Identify which cell holds the provided text, then report its [X, Y] central coordinate. 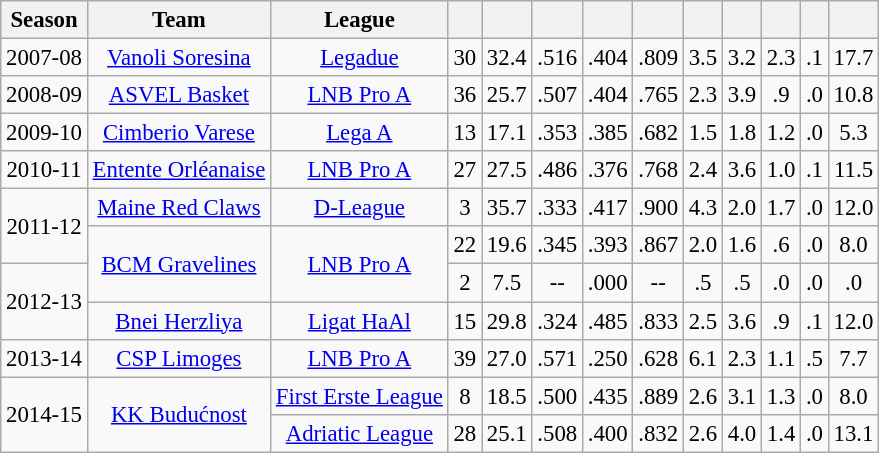
11.5 [853, 170]
17.1 [507, 133]
.6 [782, 245]
.400 [607, 433]
.353 [557, 133]
1.3 [782, 396]
1.4 [782, 433]
.682 [658, 133]
2010-11 [44, 170]
2008-09 [44, 95]
1.5 [702, 133]
2007-08 [44, 58]
1.8 [742, 133]
KK Budućnost [178, 414]
.485 [607, 321]
3.9 [742, 95]
25.7 [507, 95]
2012-13 [44, 302]
League [360, 20]
13 [464, 133]
.435 [607, 396]
Ligat HaAl [360, 321]
.516 [557, 58]
.765 [658, 95]
Adriatic League [360, 433]
.833 [658, 321]
D-League [360, 208]
22 [464, 245]
2011-12 [44, 226]
Lega A [360, 133]
.385 [607, 133]
35.7 [507, 208]
2014-15 [44, 414]
4.0 [742, 433]
.889 [658, 396]
1.1 [782, 358]
2.4 [702, 170]
30 [464, 58]
4.3 [702, 208]
Entente Orléanaise [178, 170]
CSP Limoges [178, 358]
27 [464, 170]
.628 [658, 358]
18.5 [507, 396]
28 [464, 433]
36 [464, 95]
Bnei Herzliya [178, 321]
1.2 [782, 133]
1.7 [782, 208]
10.8 [853, 95]
.867 [658, 245]
.832 [658, 433]
.333 [557, 208]
.768 [658, 170]
29.8 [507, 321]
27.0 [507, 358]
13.1 [853, 433]
.809 [658, 58]
.250 [607, 358]
2 [464, 283]
First Erste League [360, 396]
.000 [607, 283]
3.2 [742, 58]
Maine Red Claws [178, 208]
19.6 [507, 245]
32.4 [507, 58]
.417 [607, 208]
5.3 [853, 133]
BCM Gravelines [178, 264]
.507 [557, 95]
.486 [557, 170]
Vanoli Soresina [178, 58]
27.5 [507, 170]
15 [464, 321]
3.5 [702, 58]
8 [464, 396]
.508 [557, 433]
17.7 [853, 58]
.900 [658, 208]
2013-14 [44, 358]
.324 [557, 321]
1.6 [742, 245]
ASVEL Basket [178, 95]
.393 [607, 245]
2009-10 [44, 133]
39 [464, 358]
.571 [557, 358]
7.5 [507, 283]
Legadue [360, 58]
.345 [557, 245]
1.0 [782, 170]
Team [178, 20]
.500 [557, 396]
2.5 [702, 321]
3 [464, 208]
6.1 [702, 358]
Season [44, 20]
7.7 [853, 358]
Cimberio Varese [178, 133]
25.1 [507, 433]
3.1 [742, 396]
.376 [607, 170]
